For the text-containing cell, return its midpoint in [X, Y] coordinate format. 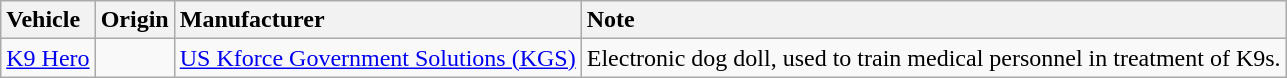
Note [934, 20]
Manufacturer [378, 20]
Electronic dog doll, used to train medical personnel in treatment of K9s. [934, 58]
Origin [134, 20]
K9 Hero [48, 58]
Vehicle [48, 20]
US Kforce Government Solutions (KGS) [378, 58]
